Return [X, Y] of the center of cell containing provided text 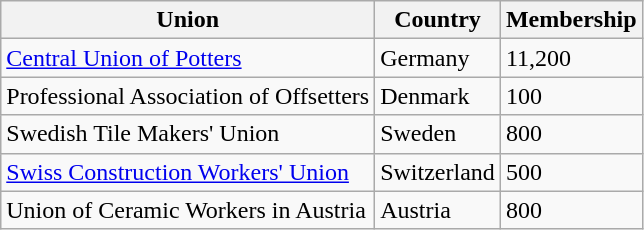
Professional Association of Offsetters [188, 96]
Membership [571, 20]
Country [438, 20]
Austria [438, 210]
Swedish Tile Makers' Union [188, 134]
Union of Ceramic Workers in Austria [188, 210]
Germany [438, 58]
Sweden [438, 134]
100 [571, 96]
Swiss Construction Workers' Union [188, 172]
Denmark [438, 96]
500 [571, 172]
Central Union of Potters [188, 58]
Switzerland [438, 172]
11,200 [571, 58]
Union [188, 20]
